Determine the (X, Y) coordinate at the center of the cell enclosing the given text.  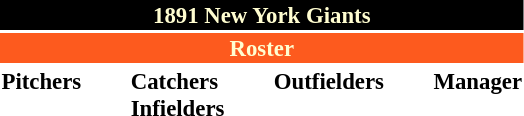
Roster (262, 48)
1891 New York Giants (262, 15)
